Output the (X, Y) coordinate of the center of the cell containing the given text.  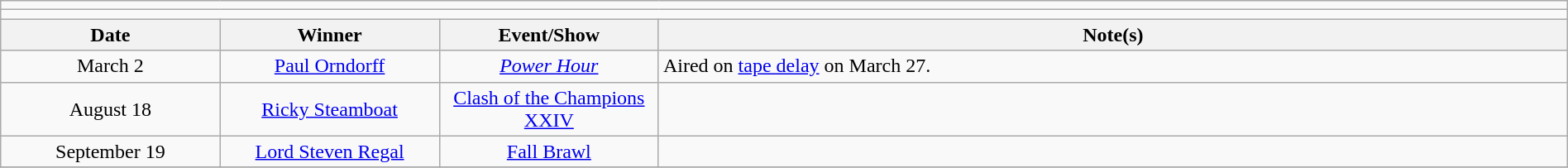
August 18 (111, 109)
Aired on tape delay on March 27. (1113, 66)
Paul Orndorff (329, 66)
Winner (329, 35)
Ricky Steamboat (329, 109)
Date (111, 35)
Clash of the Champions XXIV (549, 109)
Note(s) (1113, 35)
Power Hour (549, 66)
September 19 (111, 151)
Event/Show (549, 35)
Fall Brawl (549, 151)
Lord Steven Regal (329, 151)
March 2 (111, 66)
